Determine the (X, Y) coordinate at the center of the cell enclosing the given text.  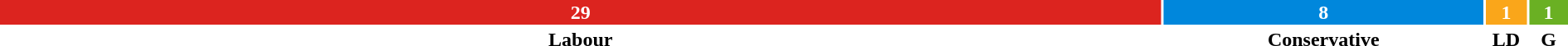
29 (581, 12)
8 (1323, 12)
